Scan for the cell matching the given text and deliver its (X, Y) coordinate at center. 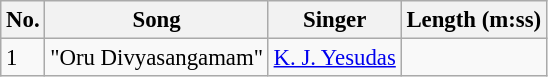
1 (23, 58)
"Oru Divyasangamam" (156, 58)
No. (23, 20)
Song (156, 20)
Length (m:ss) (474, 20)
Singer (334, 20)
K. J. Yesudas (334, 58)
